Provide the [X, Y] coordinate of the cell's center where the given text is located.  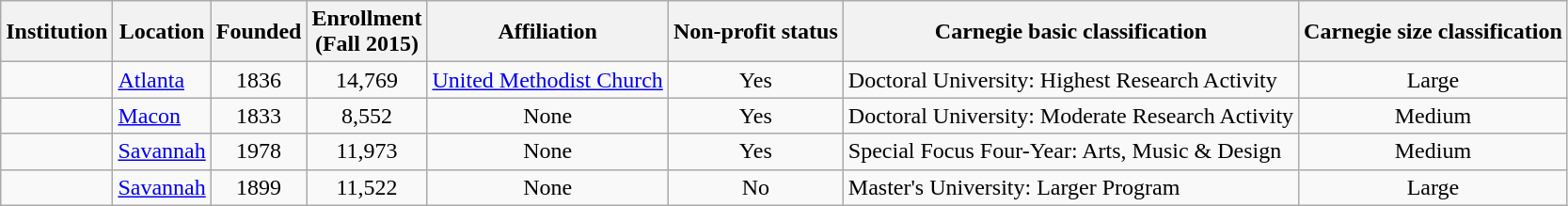
Affiliation [547, 32]
Enrollment(Fall 2015) [367, 32]
Location [162, 32]
Atlanta [162, 80]
Carnegie size classification [1433, 32]
United Methodist Church [547, 80]
1836 [259, 80]
8,552 [367, 116]
Institution [56, 32]
Special Focus Four-Year: Arts, Music & Design [1070, 151]
1899 [259, 187]
Doctoral University: Moderate Research Activity [1070, 116]
1978 [259, 151]
Macon [162, 116]
14,769 [367, 80]
Founded [259, 32]
11,973 [367, 151]
Doctoral University: Highest Research Activity [1070, 80]
Master's University: Larger Program [1070, 187]
1833 [259, 116]
Carnegie basic classification [1070, 32]
No [755, 187]
11,522 [367, 187]
Non-profit status [755, 32]
